Pinpoint the cell where the given text exists, returning its (x, y) midpoint coordinate. 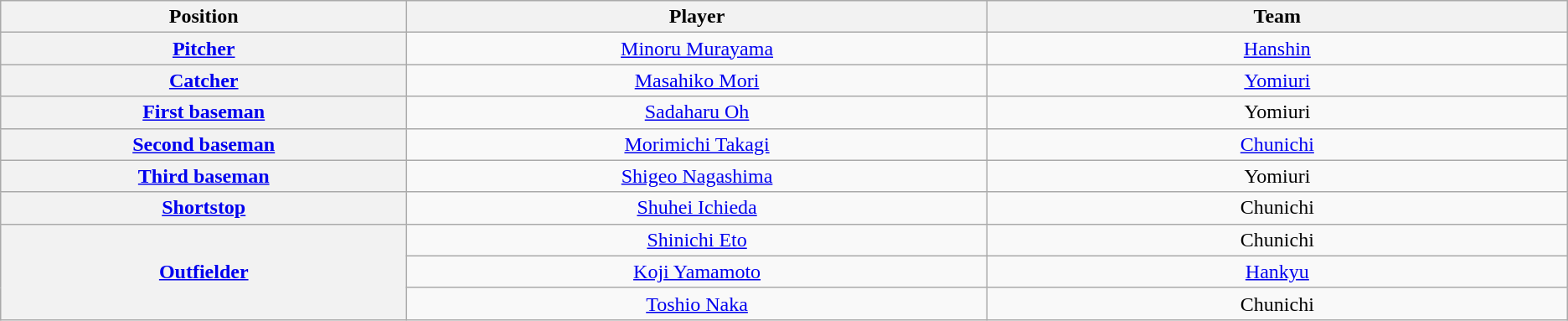
Hanshin (1277, 49)
Shuhei Ichieda (697, 208)
Player (697, 17)
Sadaharu Oh (697, 112)
Second baseman (204, 144)
Position (204, 17)
Minoru Murayama (697, 49)
Toshio Naka (697, 303)
Shinichi Eto (697, 240)
Team (1277, 17)
Outfielder (204, 272)
Shigeo Nagashima (697, 176)
Pitcher (204, 49)
Morimichi Takagi (697, 144)
Koji Yamamoto (697, 272)
Masahiko Mori (697, 80)
Shortstop (204, 208)
Catcher (204, 80)
Hankyu (1277, 272)
Third baseman (204, 176)
First baseman (204, 112)
